Search for the cell housing the specified text and yield its [x, y] center coordinate. 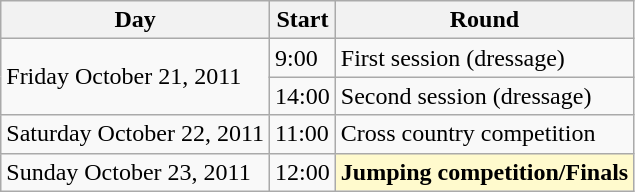
Sunday October 23, 2011 [136, 172]
Friday October 21, 2011 [136, 77]
9:00 [303, 58]
First session (dressage) [484, 58]
Cross country competition [484, 134]
12:00 [303, 172]
Second session (dressage) [484, 96]
Saturday October 22, 2011 [136, 134]
11:00 [303, 134]
Round [484, 20]
Day [136, 20]
14:00 [303, 96]
Jumping competition/Finals [484, 172]
Start [303, 20]
